Scan for the cell matching the given text and deliver its [x, y] coordinate at center. 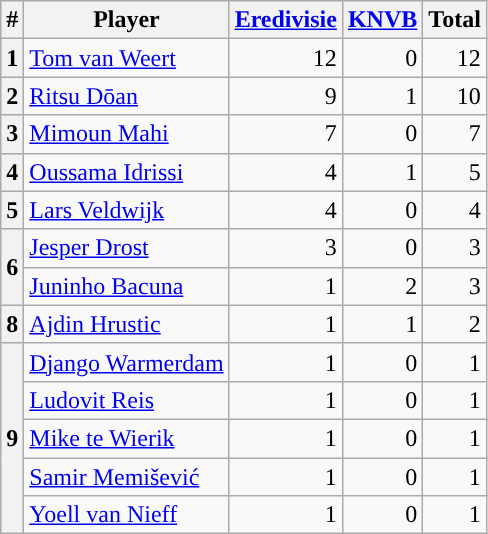
Mike te Wierik [126, 438]
Ajdin Hrustic [126, 324]
Player [126, 20]
10 [455, 96]
8 [12, 324]
Tom van Weert [126, 58]
Jesper Drost [126, 248]
Ludovit Reis [126, 400]
Samir Memišević [126, 477]
Oussama Idrissi [126, 172]
Ritsu Dōan [126, 96]
6 [12, 267]
Mimoun Mahi [126, 134]
KNVB [382, 20]
Juninho Bacuna [126, 286]
Django Warmerdam [126, 362]
Total [455, 20]
Yoell van Nieff [126, 515]
# [12, 20]
Lars Veldwijk [126, 210]
Eredivisie [286, 20]
